Find where the given text appears and provide that cell's center as (x, y) coordinate. 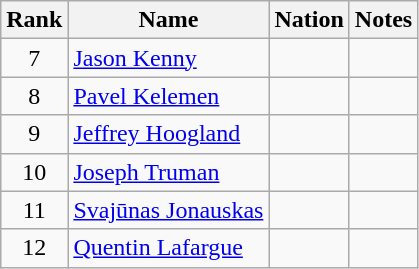
Rank (34, 20)
Notes (383, 20)
11 (34, 210)
Pavel Kelemen (168, 96)
12 (34, 248)
10 (34, 172)
Jeffrey Hoogland (168, 134)
Jason Kenny (168, 58)
Joseph Truman (168, 172)
Nation (309, 20)
9 (34, 134)
Svajūnas Jonauskas (168, 210)
8 (34, 96)
7 (34, 58)
Name (168, 20)
Quentin Lafargue (168, 248)
